Output the (X, Y) coordinate of the center of the cell containing the given text.  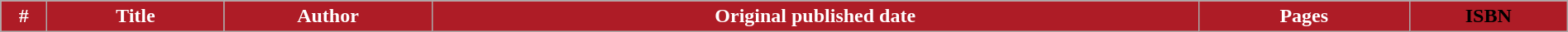
Title (136, 16)
# (24, 16)
Author (327, 16)
Original published date (815, 16)
Pages (1303, 16)
ISBN (1489, 16)
